Locate the cell with the specified text and output its [X, Y] center coordinate. 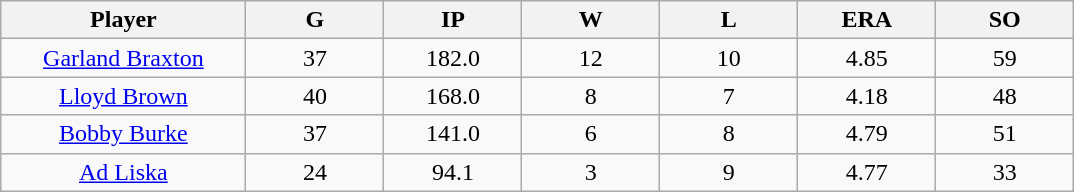
4.77 [867, 172]
G [315, 20]
IP [453, 20]
ERA [867, 20]
141.0 [453, 134]
Player [124, 20]
10 [729, 58]
168.0 [453, 96]
3 [591, 172]
94.1 [453, 172]
Lloyd Brown [124, 96]
4.18 [867, 96]
9 [729, 172]
Ad Liska [124, 172]
33 [1005, 172]
Bobby Burke [124, 134]
48 [1005, 96]
W [591, 20]
Garland Braxton [124, 58]
59 [1005, 58]
24 [315, 172]
SO [1005, 20]
6 [591, 134]
4.85 [867, 58]
40 [315, 96]
7 [729, 96]
51 [1005, 134]
12 [591, 58]
182.0 [453, 58]
4.79 [867, 134]
L [729, 20]
